Locate the cell with the specified text and output its (x, y) center coordinate. 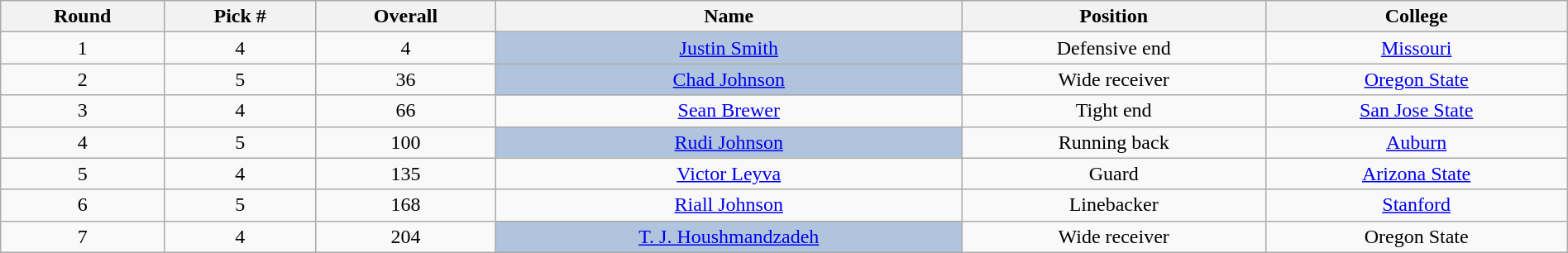
Running back (1113, 142)
Guard (1113, 174)
Victor Leyva (729, 174)
6 (83, 205)
Arizona State (1416, 174)
Chad Johnson (729, 79)
San Jose State (1416, 111)
Rudi Johnson (729, 142)
7 (83, 236)
168 (405, 205)
Missouri (1416, 48)
Pick # (240, 17)
135 (405, 174)
Position (1113, 17)
Auburn (1416, 142)
College (1416, 17)
1 (83, 48)
Overall (405, 17)
Linebacker (1113, 205)
Round (83, 17)
Sean Brewer (729, 111)
36 (405, 79)
66 (405, 111)
100 (405, 142)
Defensive end (1113, 48)
204 (405, 236)
Justin Smith (729, 48)
2 (83, 79)
3 (83, 111)
Riall Johnson (729, 205)
Stanford (1416, 205)
Tight end (1113, 111)
T. J. Houshmandzadeh (729, 236)
Name (729, 17)
